Capture the cell that displays the provided text and extract its [X, Y] central coordinate. 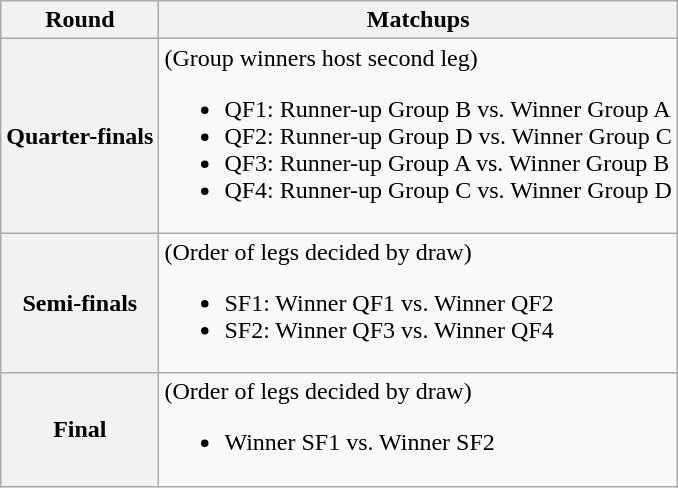
Round [80, 20]
(Order of legs decided by draw)Winner SF1 vs. Winner SF2 [418, 430]
Final [80, 430]
(Order of legs decided by draw)SF1: Winner QF1 vs. Winner QF2SF2: Winner QF3 vs. Winner QF4 [418, 303]
Matchups [418, 20]
Semi-finals [80, 303]
Quarter-finals [80, 136]
